From the cell containing the given text, extract its center point as [X, Y] coordinate. 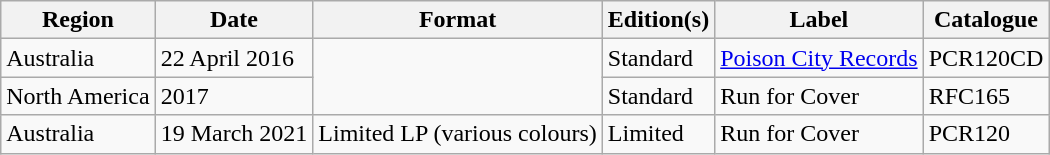
Catalogue [986, 20]
PCR120 [986, 134]
Edition(s) [658, 20]
22 April 2016 [234, 58]
Region [78, 20]
Limited LP (various colours) [458, 134]
RFC165 [986, 96]
PCR120CD [986, 58]
19 March 2021 [234, 134]
Format [458, 20]
Date [234, 20]
North America [78, 96]
2017 [234, 96]
Limited [658, 134]
Label [819, 20]
Poison City Records [819, 58]
